Determine the (X, Y) coordinate at the center of the cell enclosing the given text.  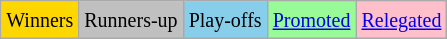
Play-offs (225, 20)
Runners-up (131, 20)
Promoted (312, 20)
Relegated (402, 20)
Winners (40, 20)
